Locate the cell with the specified text and output its (x, y) center coordinate. 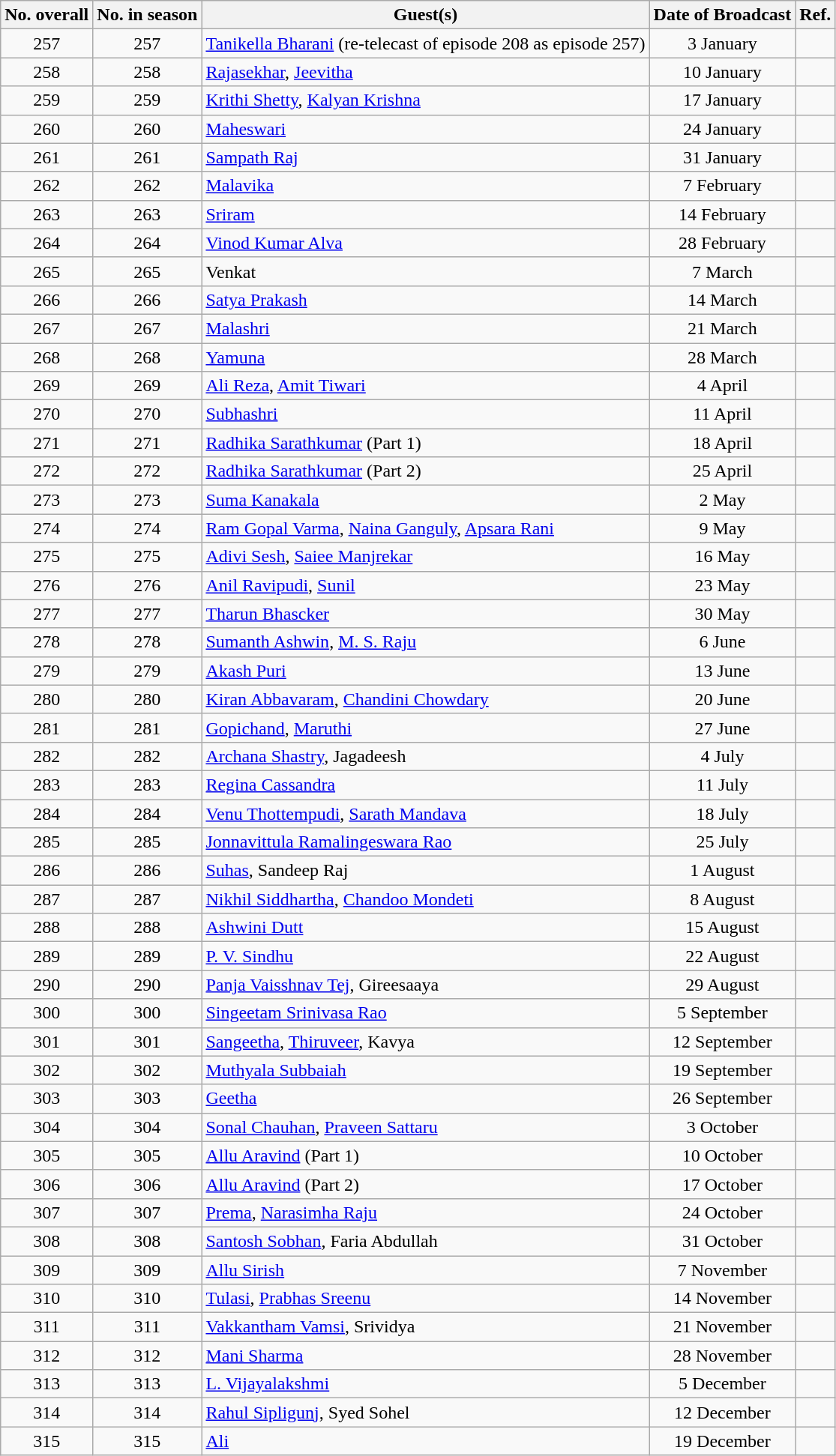
Rajasekhar, Jeevitha (426, 72)
14 March (723, 300)
3 January (723, 43)
28 March (723, 357)
31 October (723, 1241)
Satya Prakash (426, 300)
7 November (723, 1270)
Sonal Chauhan, Praveen Sattaru (426, 1127)
19 September (723, 1070)
Suma Kanakala (426, 500)
25 July (723, 842)
Prema, Narasimha Raju (426, 1212)
12 September (723, 1042)
11 July (723, 785)
Vinod Kumar Alva (426, 243)
9 May (723, 528)
12 December (723, 1413)
14 February (723, 214)
26 September (723, 1099)
Sangeetha, Thiruveer, Kavya (426, 1042)
Allu Sirish (426, 1270)
Guest(s) (426, 15)
Tanikella Bharani (re-telecast of episode 208 as episode 257) (426, 43)
16 May (723, 557)
Tharun Bhascker (426, 614)
Date of Broadcast (723, 15)
18 July (723, 813)
Kiran Abbavaram, Chandini Chowdary (426, 699)
Yamuna (426, 357)
Krithi Shetty, Kalyan Krishna (426, 100)
Allu Aravind (Part 2) (426, 1184)
14 November (723, 1299)
20 June (723, 699)
Malavika (426, 186)
No. in season (147, 15)
1 August (723, 871)
Jonnavittula Ramalingeswara Rao (426, 842)
7 March (723, 271)
Akash Puri (426, 671)
13 June (723, 671)
17 October (723, 1184)
Regina Cassandra (426, 785)
Allu Aravind (Part 1) (426, 1156)
21 November (723, 1327)
10 October (723, 1156)
18 April (723, 443)
24 October (723, 1212)
Nikhil Siddhartha, Chandoo Mondeti (426, 899)
Vakkantham Vamsi, Srividya (426, 1327)
Ref. (816, 15)
8 August (723, 899)
Radhika Sarathkumar (Part 2) (426, 471)
28 November (723, 1356)
P. V. Sindhu (426, 956)
11 April (723, 414)
Sampath Raj (426, 157)
Gopichand, Maruthi (426, 728)
31 January (723, 157)
19 December (723, 1441)
Sriram (426, 214)
Anil Ravipudi, Sunil (426, 585)
24 January (723, 129)
Ali (426, 1441)
No. overall (46, 15)
Venu Thottempudi, Sarath Mandava (426, 813)
15 August (723, 928)
5 September (723, 1013)
17 January (723, 100)
Suhas, Sandeep Raj (426, 871)
Sumanth Ashwin, M. S. Raju (426, 642)
Geetha (426, 1099)
4 July (723, 756)
Singeetam Srinivasa Rao (426, 1013)
Tulasi, Prabhas Sreenu (426, 1299)
Ali Reza, Amit Tiwari (426, 386)
21 March (723, 328)
30 May (723, 614)
Mani Sharma (426, 1356)
Santosh Sobhan, Faria Abdullah (426, 1241)
2 May (723, 500)
27 June (723, 728)
5 December (723, 1384)
25 April (723, 471)
3 October (723, 1127)
Malashri (426, 328)
Adivi Sesh, Saiee Manjrekar (426, 557)
Venkat (426, 271)
Panja Vaisshnav Tej, Gireesaaya (426, 985)
Maheswari (426, 129)
Ram Gopal Varma, Naina Ganguly, Apsara Rani (426, 528)
6 June (723, 642)
4 April (723, 386)
Ashwini Dutt (426, 928)
22 August (723, 956)
Archana Shastry, Jagadeesh (426, 756)
29 August (723, 985)
7 February (723, 186)
L. Vijayalakshmi (426, 1384)
Subhashri (426, 414)
Muthyala Subbaiah (426, 1070)
23 May (723, 585)
Rahul Sipligunj, Syed Sohel (426, 1413)
Radhika Sarathkumar (Part 1) (426, 443)
10 January (723, 72)
28 February (723, 243)
